Provide the [x, y] coordinate of the cell's center where the given text is located.  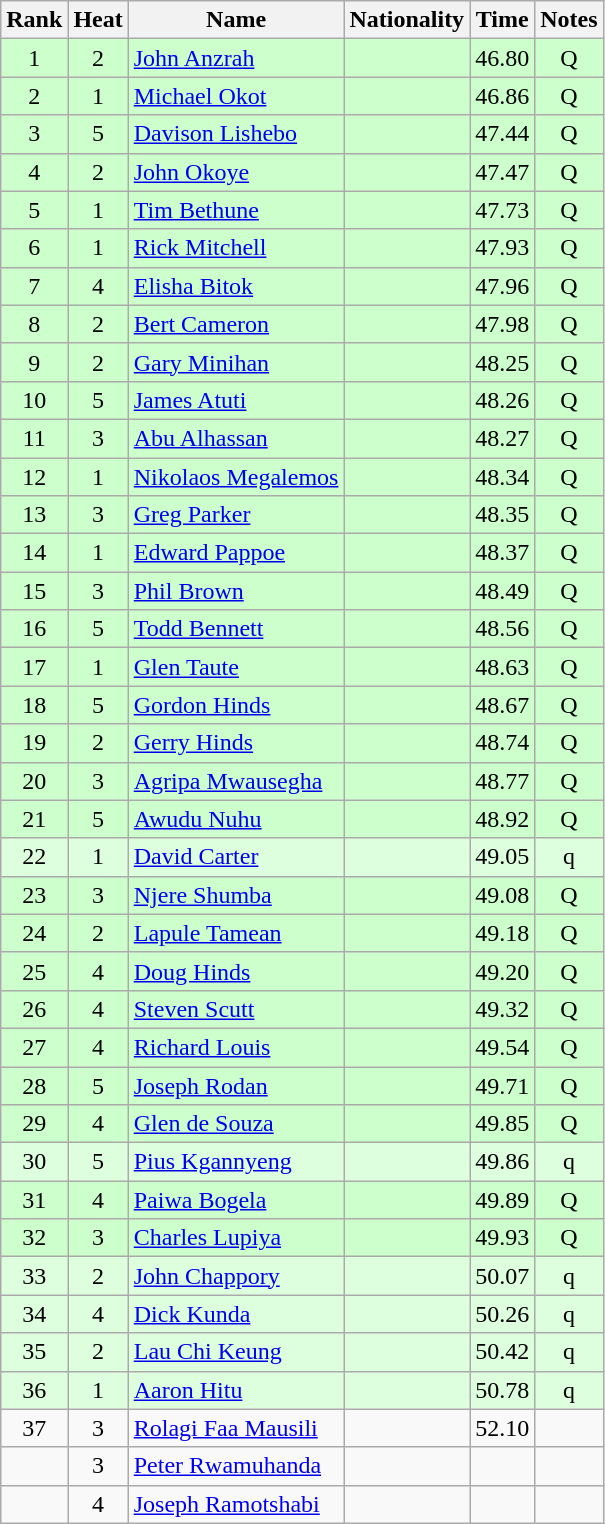
48.74 [502, 743]
Charles Lupiya [236, 1238]
Heat [98, 20]
28 [34, 1085]
Agripa Mwausegha [236, 781]
22 [34, 857]
48.25 [502, 362]
50.26 [502, 1314]
33 [34, 1276]
48.35 [502, 515]
Dick Kunda [236, 1314]
Davison Lishebo [236, 134]
47.98 [502, 324]
49.32 [502, 1009]
Aaron Hitu [236, 1390]
16 [34, 629]
Rick Mitchell [236, 248]
Doug Hinds [236, 971]
Tim Bethune [236, 210]
49.85 [502, 1124]
15 [34, 591]
David Carter [236, 857]
Steven Scutt [236, 1009]
50.07 [502, 1276]
47.47 [502, 172]
47.96 [502, 286]
48.27 [502, 438]
26 [34, 1009]
John Chappory [236, 1276]
48.26 [502, 400]
Phil Brown [236, 591]
Peter Rwamuhanda [236, 1466]
32 [34, 1238]
7 [34, 286]
Joseph Rodan [236, 1085]
48.92 [502, 819]
49.93 [502, 1238]
35 [34, 1352]
13 [34, 515]
Bert Cameron [236, 324]
Edward Pappoe [236, 553]
Abu Alhassan [236, 438]
John Okoye [236, 172]
11 [34, 438]
48.49 [502, 591]
46.86 [502, 96]
14 [34, 553]
Gerry Hinds [236, 743]
17 [34, 667]
Glen de Souza [236, 1124]
19 [34, 743]
48.34 [502, 477]
49.20 [502, 971]
29 [34, 1124]
12 [34, 477]
36 [34, 1390]
Todd Bennett [236, 629]
8 [34, 324]
49.54 [502, 1047]
Nikolaos Megalemos [236, 477]
34 [34, 1314]
Rolagi Faa Mausili [236, 1428]
48.63 [502, 667]
18 [34, 705]
49.18 [502, 933]
James Atuti [236, 400]
Greg Parker [236, 515]
Glen Taute [236, 667]
47.93 [502, 248]
Rank [34, 20]
9 [34, 362]
48.67 [502, 705]
50.42 [502, 1352]
Awudu Nuhu [236, 819]
John Anzrah [236, 58]
Pius Kgannyeng [236, 1162]
Time [502, 20]
50.78 [502, 1390]
21 [34, 819]
Name [236, 20]
Joseph Ramotshabi [236, 1504]
10 [34, 400]
23 [34, 895]
48.77 [502, 781]
30 [34, 1162]
Michael Okot [236, 96]
49.05 [502, 857]
27 [34, 1047]
Gordon Hinds [236, 705]
37 [34, 1428]
Njere Shumba [236, 895]
46.80 [502, 58]
Nationality [407, 20]
25 [34, 971]
Paiwa Bogela [236, 1200]
49.08 [502, 895]
6 [34, 248]
Lau Chi Keung [236, 1352]
Elisha Bitok [236, 286]
49.89 [502, 1200]
20 [34, 781]
47.44 [502, 134]
Richard Louis [236, 1047]
Notes [569, 20]
31 [34, 1200]
52.10 [502, 1428]
48.37 [502, 553]
Gary Minihan [236, 362]
49.71 [502, 1085]
48.56 [502, 629]
24 [34, 933]
49.86 [502, 1162]
Lapule Tamean [236, 933]
47.73 [502, 210]
